Provide the [x, y] coordinate of the cell's center where the given text is located.  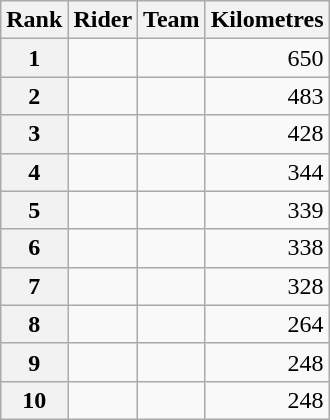
Kilometres [267, 20]
6 [34, 248]
338 [267, 248]
2 [34, 96]
339 [267, 210]
Rider [103, 20]
4 [34, 172]
7 [34, 286]
483 [267, 96]
344 [267, 172]
10 [34, 400]
Team [172, 20]
264 [267, 324]
Rank [34, 20]
5 [34, 210]
8 [34, 324]
328 [267, 286]
9 [34, 362]
3 [34, 134]
650 [267, 58]
428 [267, 134]
1 [34, 58]
